Pinpoint the cell where the given text exists, returning its (X, Y) midpoint coordinate. 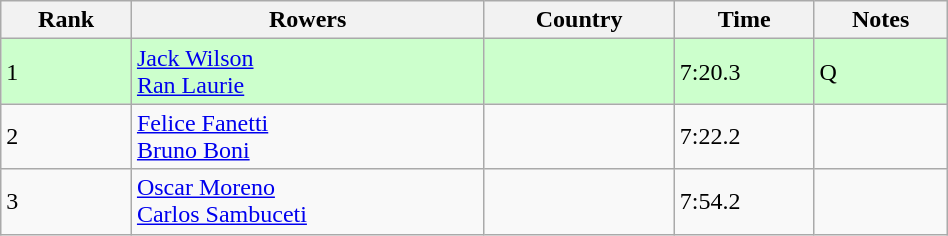
Rowers (308, 20)
Jack WilsonRan Laurie (308, 72)
7:22.2 (744, 136)
2 (66, 136)
Felice FanettiBruno Boni (308, 136)
Rank (66, 20)
Oscar MorenoCarlos Sambuceti (308, 202)
7:20.3 (744, 72)
3 (66, 202)
Q (880, 72)
Notes (880, 20)
Country (579, 20)
Time (744, 20)
7:54.2 (744, 202)
1 (66, 72)
